Pinpoint the cell where the given text exists, returning its (X, Y) midpoint coordinate. 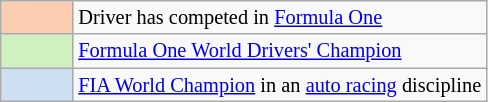
FIA World Champion in an auto racing discipline (280, 85)
Driver has competed in Formula One (280, 17)
Formula One World Drivers' Champion (280, 51)
